Detect which cell encompasses the target text, then output its (X, Y) center coordinate. 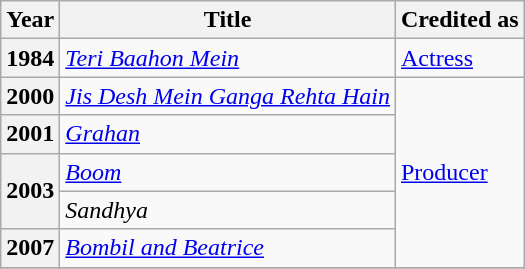
2007 (30, 248)
2003 (30, 191)
Credited as (460, 20)
Actress (460, 58)
2000 (30, 96)
Jis Desh Mein Ganga Rehta Hain (228, 96)
Teri Baahon Mein (228, 58)
1984 (30, 58)
Boom (228, 172)
Title (228, 20)
Grahan (228, 134)
Bombil and Beatrice (228, 248)
Sandhya (228, 210)
Producer (460, 172)
2001 (30, 134)
Year (30, 20)
